Pinpoint the cell where the given text exists, returning its [x, y] midpoint coordinate. 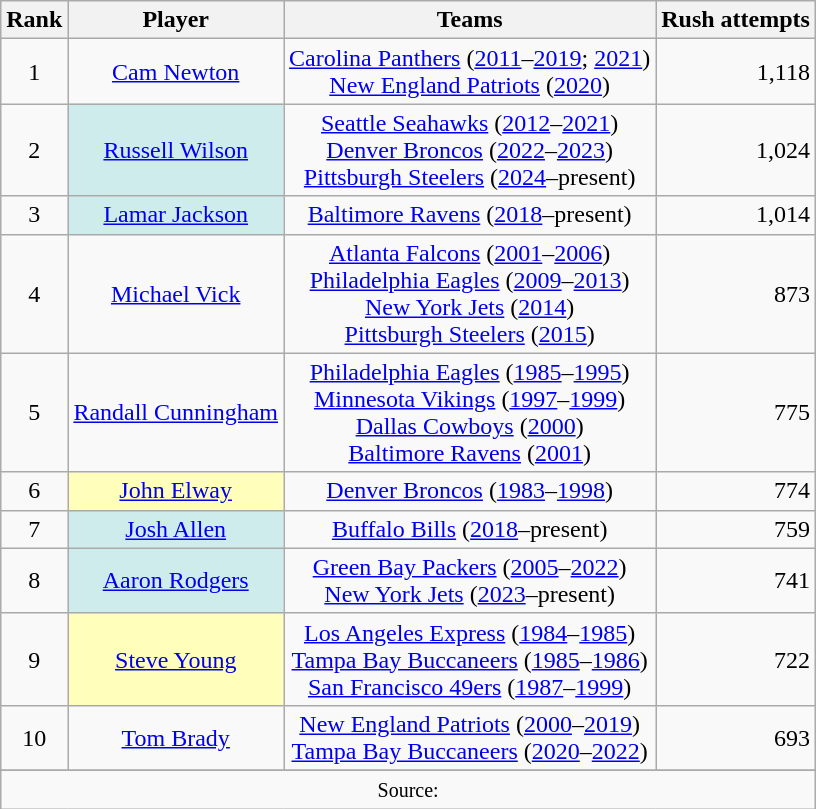
New England Patriots (2000–2019)Tampa Bay Buccaneers (2020–2022) [470, 738]
8 [34, 580]
Russell Wilson [176, 150]
Player [176, 20]
Buffalo Bills (2018–present) [470, 529]
Philadelphia Eagles (1985–1995)Minnesota Vikings (1997–1999)Dallas Cowboys (2000)Baltimore Ravens (2001) [470, 412]
Baltimore Ravens (2018–present) [470, 215]
1,024 [736, 150]
1,014 [736, 215]
Tom Brady [176, 738]
Steve Young [176, 659]
Cam Newton [176, 72]
Michael Vick [176, 294]
Source: [408, 789]
Green Bay Packers (2005–2022)New York Jets (2023–present) [470, 580]
Randall Cunningham [176, 412]
2 [34, 150]
10 [34, 738]
Josh Allen [176, 529]
John Elway [176, 491]
Carolina Panthers (2011–2019; 2021)New England Patriots (2020) [470, 72]
775 [736, 412]
7 [34, 529]
873 [736, 294]
774 [736, 491]
1 [34, 72]
9 [34, 659]
Denver Broncos (1983–1998) [470, 491]
1,118 [736, 72]
Atlanta Falcons (2001–2006)Philadelphia Eagles (2009–2013)New York Jets (2014)Pittsburgh Steelers (2015) [470, 294]
Seattle Seahawks (2012–2021)Denver Broncos (2022–2023)Pittsburgh Steelers (2024–present) [470, 150]
Rush attempts [736, 20]
693 [736, 738]
759 [736, 529]
3 [34, 215]
741 [736, 580]
Los Angeles Express (1984–1985)Tampa Bay Buccaneers (1985–1986)San Francisco 49ers (1987–1999) [470, 659]
Lamar Jackson [176, 215]
4 [34, 294]
Teams [470, 20]
Aaron Rodgers [176, 580]
722 [736, 659]
Rank [34, 20]
6 [34, 491]
5 [34, 412]
